Find where the given text appears and provide that cell's center as (X, Y) coordinate. 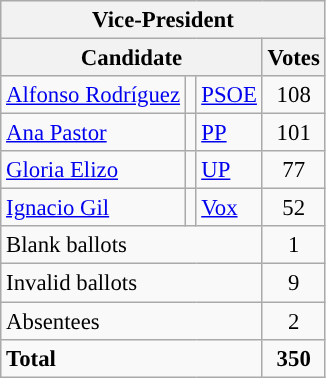
Absentees (132, 321)
Alfonso Rodríguez (94, 95)
52 (294, 208)
108 (294, 95)
Gloria Elizo (94, 170)
UP (229, 170)
Vox (229, 208)
Invalid ballots (132, 283)
2 (294, 321)
Candidate (132, 58)
Ignacio Gil (94, 208)
Vice-President (163, 20)
Votes (294, 58)
PP (229, 133)
Total (132, 358)
Ana Pastor (94, 133)
101 (294, 133)
77 (294, 170)
1 (294, 245)
9 (294, 283)
350 (294, 358)
Blank ballots (132, 245)
PSOE (229, 95)
